Locate the cell with the specified text and output its [X, Y] center coordinate. 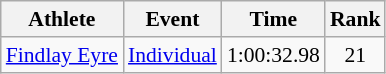
Rank [356, 19]
Individual [172, 55]
Event [172, 19]
Athlete [62, 19]
21 [356, 55]
Findlay Eyre [62, 55]
Time [274, 19]
1:00:32.98 [274, 55]
